Return [x, y] of the center of cell containing provided text 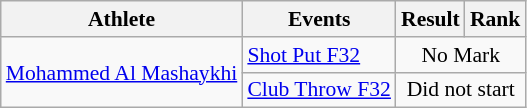
Rank [496, 19]
Events [319, 19]
No Mark [460, 55]
Athlete [122, 19]
Shot Put F32 [319, 55]
Did not start [460, 90]
Result [430, 19]
Mohammed Al Mashaykhi [122, 72]
Club Throw F32 [319, 90]
